Provide the (X, Y) coordinate of the cell's center where the given text is located.  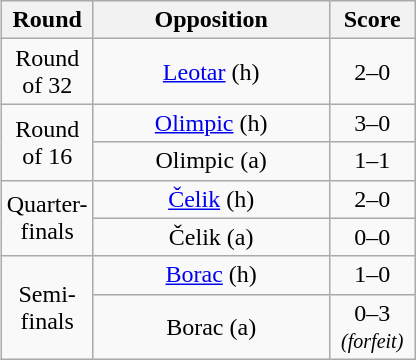
Round of 16 (47, 142)
1–1 (372, 161)
Score (372, 20)
Olimpic (a) (211, 161)
Olimpic (h) (211, 123)
Leotar (h) (211, 72)
Round (47, 20)
3–0 (372, 123)
1–0 (372, 275)
Round of 32 (47, 72)
0–3 (forfeit) (372, 326)
Semi-finals (47, 308)
Čelik (h) (211, 199)
Borac (a) (211, 326)
Borac (h) (211, 275)
Quarter-finals (47, 218)
0–0 (372, 237)
Opposition (211, 20)
Čelik (a) (211, 237)
